Determine the (x, y) coordinate at the center of the cell enclosing the given text.  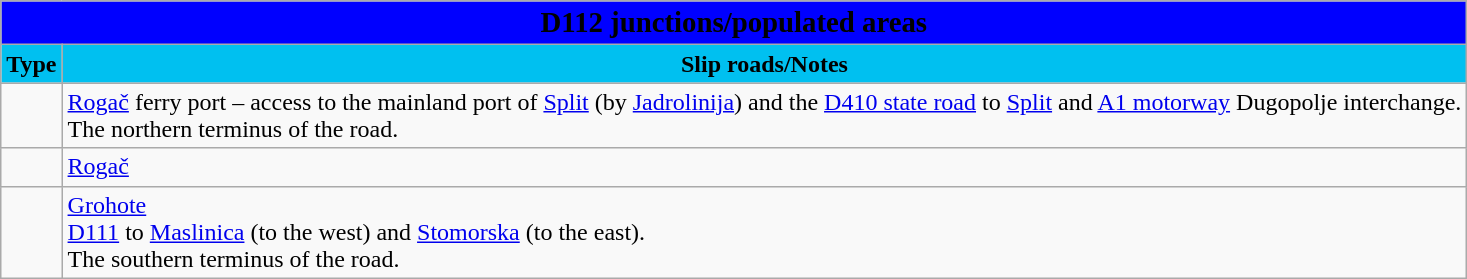
Grohote D111 to Maslinica (to the west) and Stomorska (to the east).The southern terminus of the road. (764, 232)
Type (32, 64)
Slip roads/Notes (764, 64)
Rogač (764, 167)
D112 junctions/populated areas (734, 23)
